Pinpoint the cell where the given text exists, returning its (x, y) midpoint coordinate. 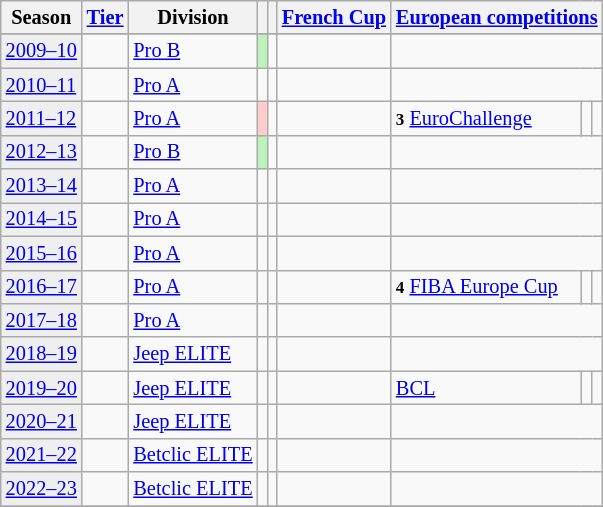
3 EuroChallenge (486, 118)
Division (192, 17)
2022–23 (42, 489)
2018–19 (42, 354)
2016–17 (42, 287)
2010–11 (42, 85)
2015–16 (42, 253)
4 FIBA Europe Cup (486, 287)
BCL (486, 388)
2013–14 (42, 186)
2021–22 (42, 455)
Season (42, 17)
2012–13 (42, 152)
European competitions (497, 17)
2014–15 (42, 219)
2011–12 (42, 118)
2009–10 (42, 51)
2017–18 (42, 320)
2020–21 (42, 421)
2019–20 (42, 388)
Tier (106, 17)
French Cup (334, 17)
